From the cell containing the given text, extract its center point as [x, y] coordinate. 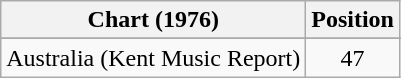
Chart (1976) [154, 20]
Australia (Kent Music Report) [154, 58]
47 [353, 58]
Position [353, 20]
